Determine the [X, Y] coordinate at the center of the cell enclosing the given text.  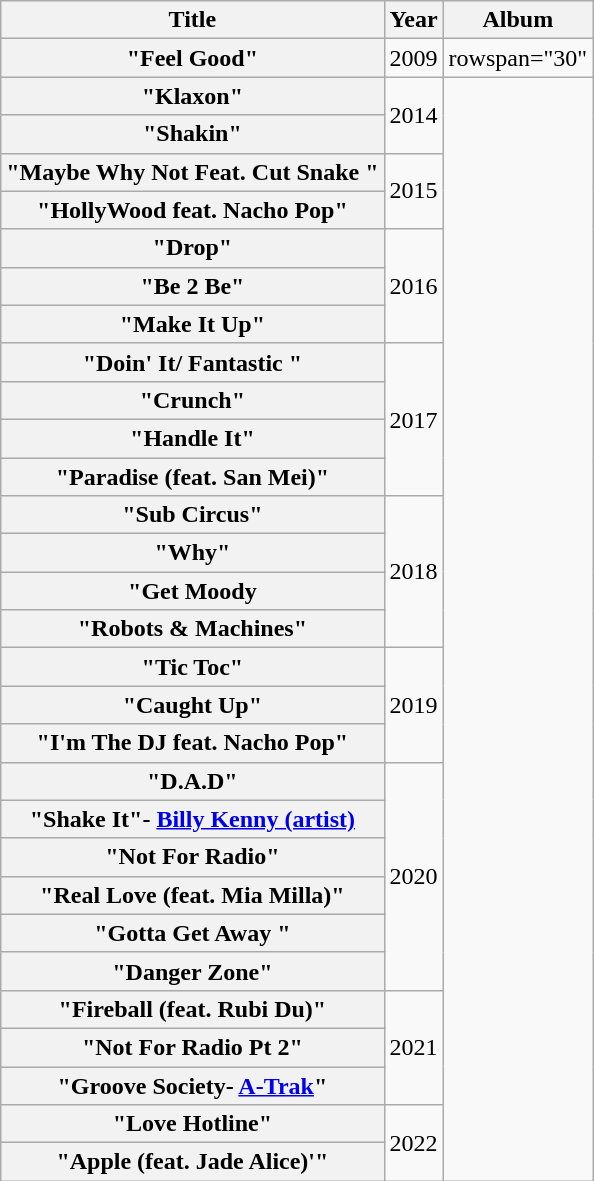
2015 [414, 191]
"Doin' It/ Fantastic " [192, 362]
2018 [414, 572]
"Maybe Why Not Feat. Cut Snake " [192, 172]
rowspan="30" [518, 58]
2017 [414, 419]
"Groove Society- A-Trak" [192, 1085]
2019 [414, 705]
"Be 2 Be" [192, 286]
2020 [414, 876]
"D.A.D" [192, 781]
"Crunch" [192, 400]
"Robots & Machines" [192, 629]
"Paradise (feat. San Mei)" [192, 477]
2022 [414, 1143]
"Apple (feat. Jade Alice)'" [192, 1162]
2021 [414, 1047]
2009 [414, 58]
"Gotta Get Away " [192, 933]
2016 [414, 286]
"Love Hotline" [192, 1124]
"Sub Circus" [192, 515]
"Handle It" [192, 438]
"Not For Radio" [192, 857]
"Make It Up" [192, 324]
"Get Moody [192, 591]
"Not For Radio Pt 2" [192, 1047]
2014 [414, 115]
"Shake It"- Billy Kenny (artist) [192, 819]
"Fireball (feat. Rubi Du)" [192, 1009]
Title [192, 20]
"Real Love (feat. Mia Milla)" [192, 895]
"Drop" [192, 248]
"Shakin" [192, 134]
"Why" [192, 553]
Year [414, 20]
"I'm The DJ feat. Nacho Pop" [192, 743]
"Danger Zone" [192, 971]
"Caught Up" [192, 705]
"Tic Toc" [192, 667]
"HollyWood feat. Nacho Pop" [192, 210]
"Feel Good" [192, 58]
Album [518, 20]
"Klaxon" [192, 96]
